From the cell containing the given text, extract its center point as [x, y] coordinate. 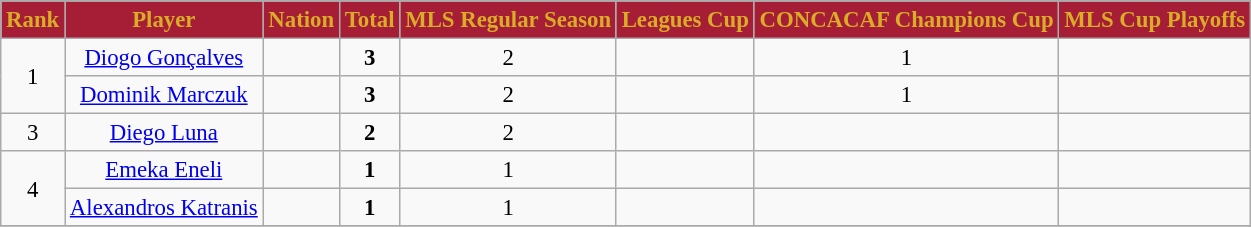
Dominik Marczuk [164, 95]
Diogo Gonçalves [164, 58]
CONCACAF Champions Cup [906, 20]
MLS Regular Season [508, 20]
Emeka Eneli [164, 170]
Nation [301, 20]
Player [164, 20]
Leagues Cup [685, 20]
Rank [33, 20]
Diego Luna [164, 133]
Alexandros Katranis [164, 208]
MLS Cup Playoffs [1155, 20]
4 [33, 188]
Total [369, 20]
